Capture the cell that displays the provided text and extract its (X, Y) central coordinate. 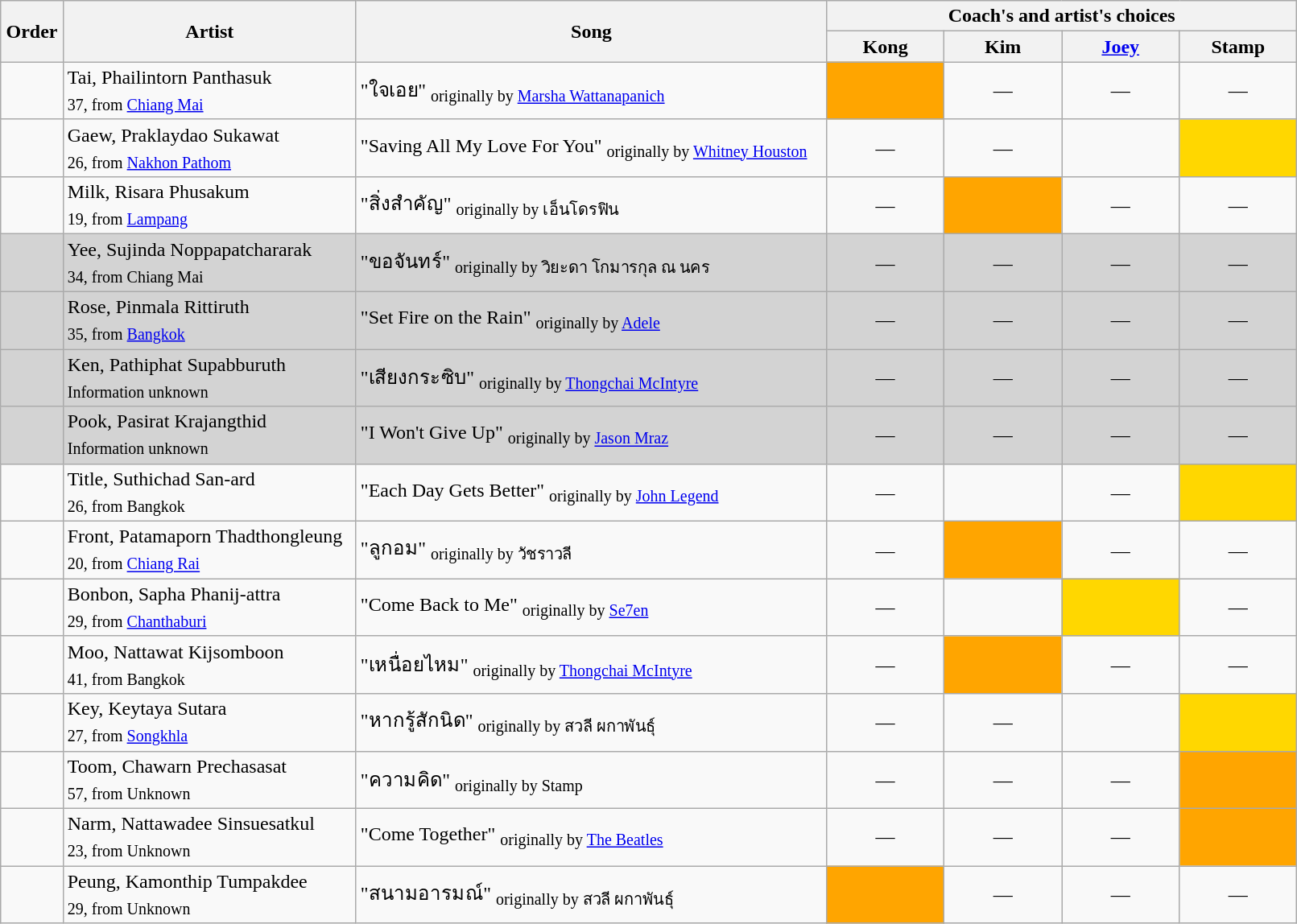
Joey (1121, 47)
"สนามอารมณ์" originally by สวลี ผกาพันธุ์ (591, 895)
"Come Together" originally by The Beatles (591, 837)
Kim (1003, 47)
"ขอจันทร์" originally by วิยะดา โกมารกุล ณ นคร (591, 262)
Rose, Pinmala Rittiruth35, from Bangkok (209, 320)
Title, Suthichad San-ard26, from Bangkok (209, 493)
Toom, Chawarn Prechasasat57, from Unknown (209, 779)
Ken, Pathiphat SupabburuthInformation unknown (209, 378)
"สิ่งสำคัญ" originally by เอ็นโดรฟิน (591, 206)
"Saving All My Love For You" originally by Whitney Houston (591, 148)
"ลูกอม" originally by วัชราวลี (591, 551)
Order (32, 31)
"หากรู้สักนิด" originally by สวลี ผกาพันธุ์ (591, 723)
"Come Back to Me" originally by Se7en (591, 607)
"เหนื่อยไหม" originally by Thongchai McIntyre (591, 665)
Coach's and artist's choices (1062, 16)
"I Won't Give Up" originally by Jason Mraz (591, 435)
Milk, Risara Phusakum19, from Lampang (209, 206)
"Set Fire on the Rain" originally by Adele (591, 320)
Kong (886, 47)
"Each Day Gets Better" originally by John Legend (591, 493)
Stamp (1238, 47)
Peung, Kamonthip Tumpakdee29, from Unknown (209, 895)
"เสียงกระซิบ" originally by Thongchai McIntyre (591, 378)
Pook, Pasirat KrajangthidInformation unknown (209, 435)
Bonbon, Sapha Phanij-attra29, from Chanthaburi (209, 607)
"ความคิด" originally by Stamp (591, 779)
Narm, Nattawadee Sinsuesatkul23, from Unknown (209, 837)
Artist (209, 31)
Gaew, Praklaydao Sukawat26, from Nakhon Pathom (209, 148)
Yee, Sujinda Noppapatchararak34, from Chiang Mai (209, 262)
Song (591, 31)
Key, Keytaya Sutara27, from Songkhla (209, 723)
Front, Patamaporn Thadthongleung20, from Chiang Rai (209, 551)
Moo, Nattawat Kijsomboon41, from Bangkok (209, 665)
"ใจเอย" originally by Marsha Wattanapanich (591, 90)
Tai, Phailintorn Panthasuk37, from Chiang Mai (209, 90)
